Extract the [x, y] coordinate from the center of the cell holding the provided text.  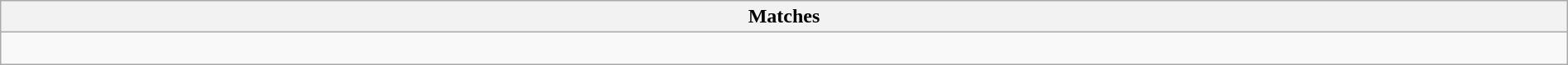
Matches [784, 17]
